From the cell containing the given text, extract its center point as [x, y] coordinate. 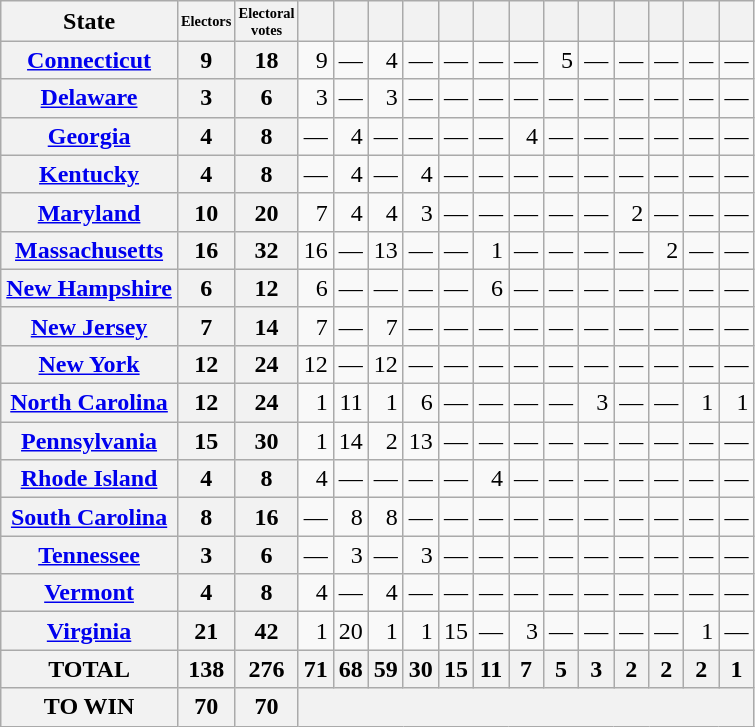
71 [316, 669]
18 [266, 60]
North Carolina [90, 403]
Massachusetts [90, 250]
59 [386, 669]
Connecticut [90, 60]
TO WIN [90, 707]
Electors [206, 21]
New Jersey [90, 326]
Tennessee [90, 555]
State [90, 21]
Delaware [90, 98]
21 [206, 631]
32 [266, 250]
TOTAL [90, 669]
Kentucky [90, 174]
Virginia [90, 631]
South Carolina [90, 517]
10 [206, 212]
New York [90, 364]
Rhode Island [90, 479]
Vermont [90, 593]
New Hampshire [90, 288]
68 [350, 669]
Georgia [90, 136]
138 [206, 669]
Electoralvotes [266, 21]
42 [266, 631]
Maryland [90, 212]
276 [266, 669]
Pennsylvania [90, 441]
